Scan for the cell matching the given text and deliver its [X, Y] coordinate at center. 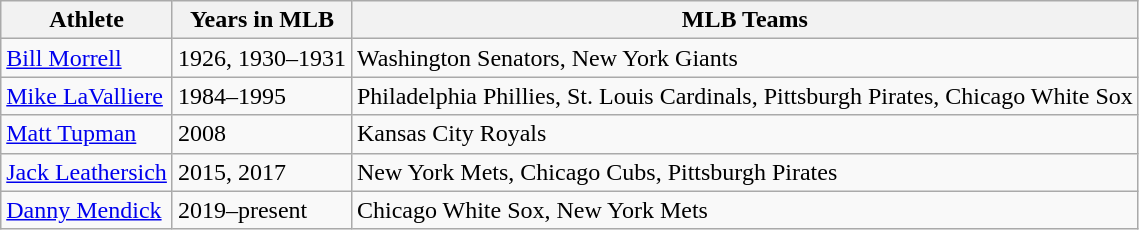
Kansas City Royals [744, 134]
2008 [262, 134]
Bill Morrell [87, 58]
Matt Tupman [87, 134]
Philadelphia Phillies, St. Louis Cardinals, Pittsburgh Pirates, Chicago White Sox [744, 96]
1926, 1930–1931 [262, 58]
New York Mets, Chicago Cubs, Pittsburgh Pirates [744, 172]
Years in MLB [262, 20]
Mike LaValliere [87, 96]
MLB Teams [744, 20]
Chicago White Sox, New York Mets [744, 210]
Danny Mendick [87, 210]
Athlete [87, 20]
2015, 2017 [262, 172]
2019–present [262, 210]
1984–1995 [262, 96]
Washington Senators, New York Giants [744, 58]
Jack Leathersich [87, 172]
